Pinpoint the cell where the given text exists, returning its (x, y) midpoint coordinate. 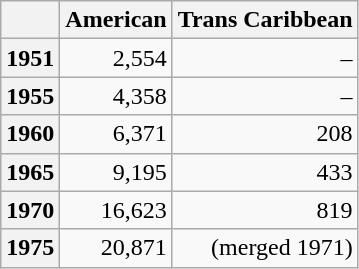
1960 (30, 134)
4,358 (116, 96)
20,871 (116, 248)
208 (265, 134)
(merged 1971) (265, 248)
1975 (30, 248)
6,371 (116, 134)
819 (265, 210)
1970 (30, 210)
9,195 (116, 172)
1955 (30, 96)
16,623 (116, 210)
Trans Caribbean (265, 20)
2,554 (116, 58)
American (116, 20)
433 (265, 172)
1951 (30, 58)
1965 (30, 172)
